Return the [X, Y] coordinate for the center point of the cell that contains the specified text.  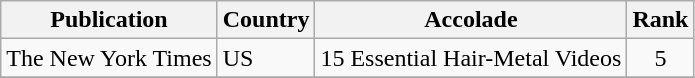
Country [266, 20]
Rank [660, 20]
Publication [109, 20]
15 Essential Hair-Metal Videos [471, 58]
US [266, 58]
5 [660, 58]
Accolade [471, 20]
The New York Times [109, 58]
